Return the [X, Y] coordinate for the center point of the cell that contains the specified text.  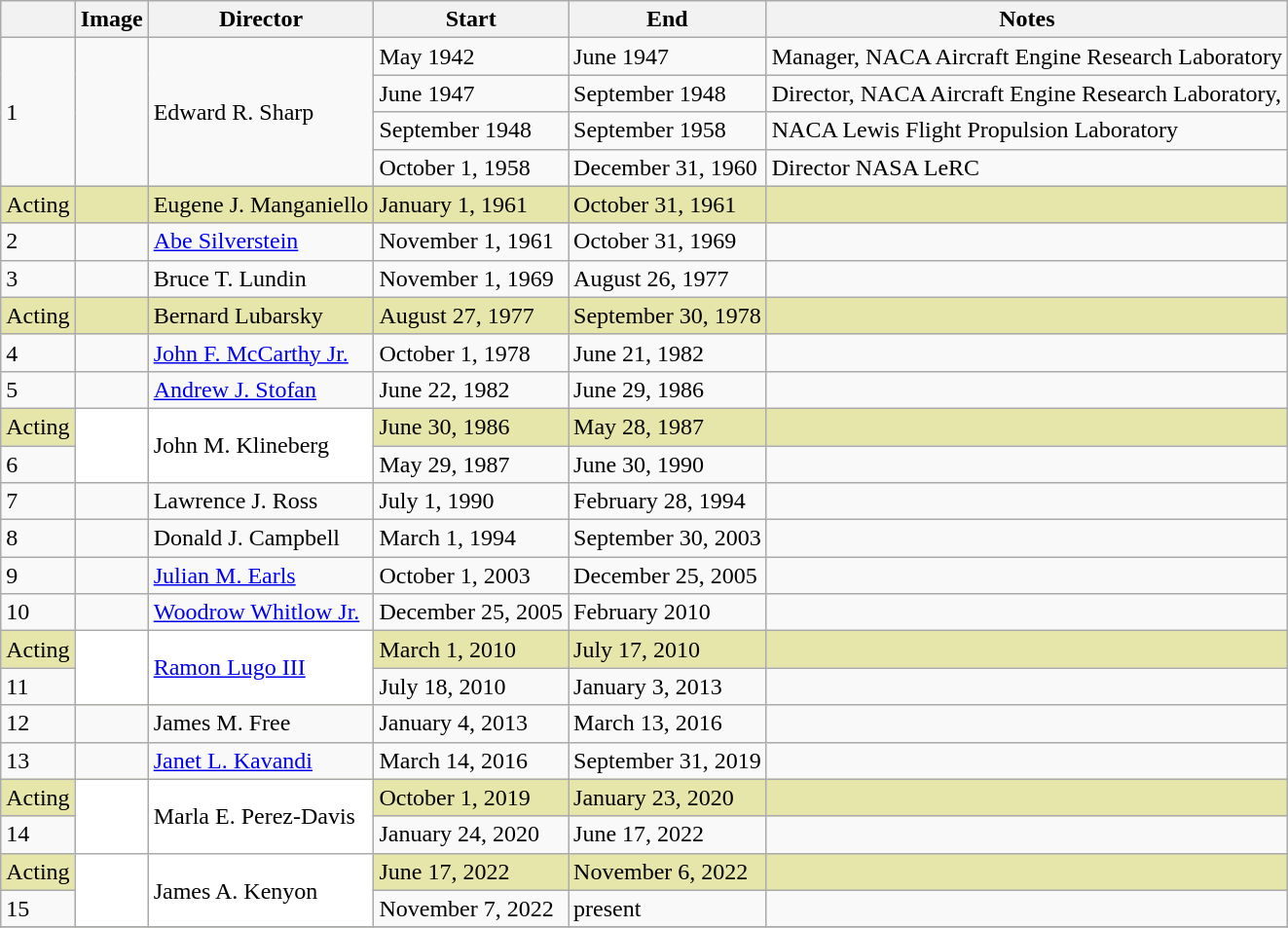
March 1, 1994 [471, 538]
14 [38, 835]
January 4, 2013 [471, 724]
July 17, 2010 [668, 650]
August 26, 1977 [668, 278]
Lawrence J. Ross [261, 501]
January 3, 2013 [668, 687]
August 27, 1977 [471, 316]
11 [38, 687]
Marla E. Perez-Davis [261, 816]
Bernard Lubarsky [261, 316]
January 1, 1961 [471, 204]
September 30, 1978 [668, 316]
Ramon Lugo III [261, 668]
June 22, 1982 [471, 390]
5 [38, 390]
January 24, 2020 [471, 835]
Janet L. Kavandi [261, 761]
January 23, 2020 [668, 798]
November 7, 2022 [471, 909]
Start [471, 19]
12 [38, 724]
September 30, 2003 [668, 538]
October 1, 2019 [471, 798]
Notes [1026, 19]
March 14, 2016 [471, 761]
3 [38, 278]
October 31, 1961 [668, 204]
4 [38, 353]
May 28, 1987 [668, 427]
8 [38, 538]
October 1, 1958 [471, 167]
November 1, 1961 [471, 241]
September 1958 [668, 130]
November 1, 1969 [471, 278]
March 1, 2010 [471, 650]
13 [38, 761]
February 28, 1994 [668, 501]
Manager, NACA Aircraft Engine Research Laboratory [1026, 56]
Director, NACA Aircraft Engine Research Laboratory, [1026, 93]
10 [38, 612]
2 [38, 241]
End [668, 19]
June 30, 1990 [668, 464]
May 1942 [471, 56]
February 2010 [668, 612]
July 1, 1990 [471, 501]
June 29, 1986 [668, 390]
October 1, 1978 [471, 353]
15 [38, 909]
June 30, 1986 [471, 427]
Director NASA LeRC [1026, 167]
Andrew J. Stofan [261, 390]
December 31, 1960 [668, 167]
NACA Lewis Flight Propulsion Laboratory [1026, 130]
1 [38, 112]
Abe Silverstein [261, 241]
John M. Klineberg [261, 445]
Woodrow Whitlow Jr. [261, 612]
9 [38, 575]
Donald J. Campbell [261, 538]
October 31, 1969 [668, 241]
November 6, 2022 [668, 872]
July 18, 2010 [471, 687]
September 31, 2019 [668, 761]
Image [111, 19]
Julian M. Earls [261, 575]
James A. Kenyon [261, 890]
John F. McCarthy Jr. [261, 353]
June 21, 1982 [668, 353]
Eugene J. Manganiello [261, 204]
6 [38, 464]
7 [38, 501]
Bruce T. Lundin [261, 278]
Director [261, 19]
present [668, 909]
October 1, 2003 [471, 575]
Edward R. Sharp [261, 112]
May 29, 1987 [471, 464]
James M. Free [261, 724]
March 13, 2016 [668, 724]
